Return [X, Y] of the center of cell containing provided text 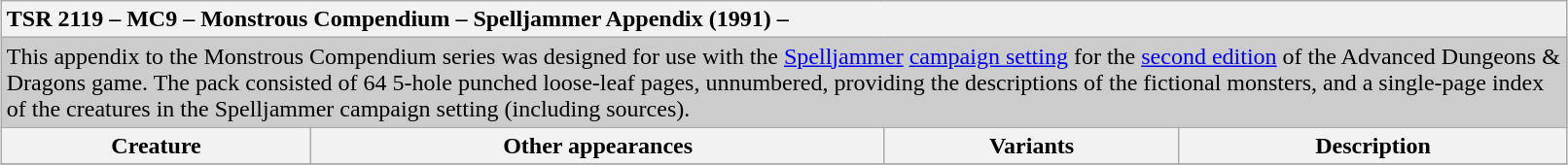
Variants [1031, 146]
Creature [156, 146]
Description [1373, 146]
Other appearances [597, 146]
TSR 2119 – MC9 – Monstrous Compendium – Spelljammer Appendix (1991) – [784, 19]
